For the text-containing cell, return its midpoint in [x, y] coordinate format. 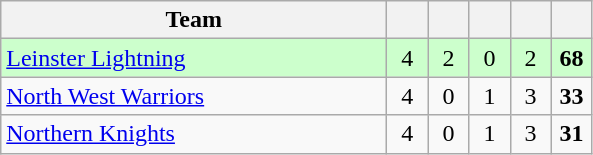
31 [572, 134]
Team [194, 20]
Northern Knights [194, 134]
33 [572, 96]
68 [572, 58]
Leinster Lightning [194, 58]
North West Warriors [194, 96]
